Locate the cell with the specified text and output its [x, y] center coordinate. 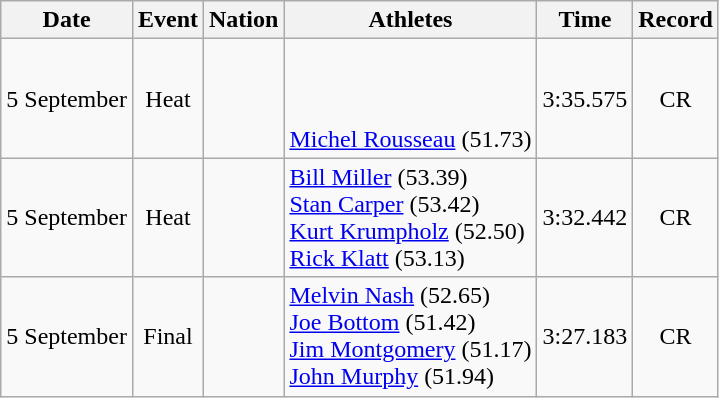
Record [676, 20]
Bill Miller (53.39)Stan Carper (53.42)Kurt Krumpholz (52.50)Rick Klatt (53.13) [410, 218]
Nation [244, 20]
Date [67, 20]
Athletes [410, 20]
Michel Rousseau (51.73) [410, 98]
3:35.575 [585, 98]
Event [168, 20]
3:32.442 [585, 218]
Time [585, 20]
3:27.183 [585, 336]
Melvin Nash (52.65)Joe Bottom (51.42)Jim Montgomery (51.17)John Murphy (51.94) [410, 336]
Final [168, 336]
